For the text-containing cell, return its midpoint in [x, y] coordinate format. 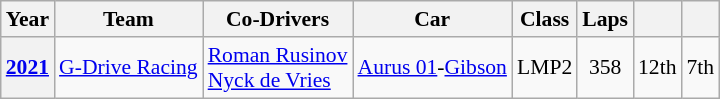
Year [28, 19]
Laps [605, 19]
Team [128, 19]
12th [658, 68]
Car [432, 19]
LMP2 [544, 68]
G-Drive Racing [128, 68]
2021 [28, 68]
Co-Drivers [278, 19]
Roman Rusinov Nyck de Vries [278, 68]
358 [605, 68]
7th [701, 68]
Aurus 01-Gibson [432, 68]
Class [544, 19]
